Detect which cell encompasses the target text, then output its [x, y] center coordinate. 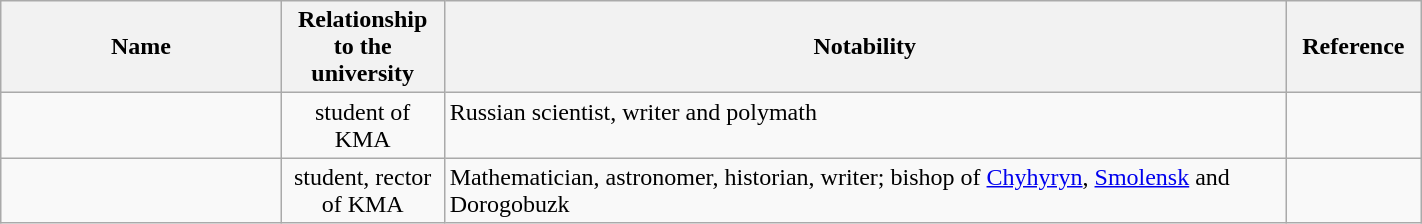
student, rector of KMA [362, 190]
Relationship to the university [362, 47]
Reference [1354, 47]
Notability [864, 47]
Mathematician, astronomer, historian, writer; bishop of Chyhyryn, Smolensk and Dorogobuzk [864, 190]
student of KMA [362, 126]
Russian scientist, writer and polymath [864, 126]
Name [141, 47]
